Return the [x, y] coordinate for the center point of the cell that contains the specified text.  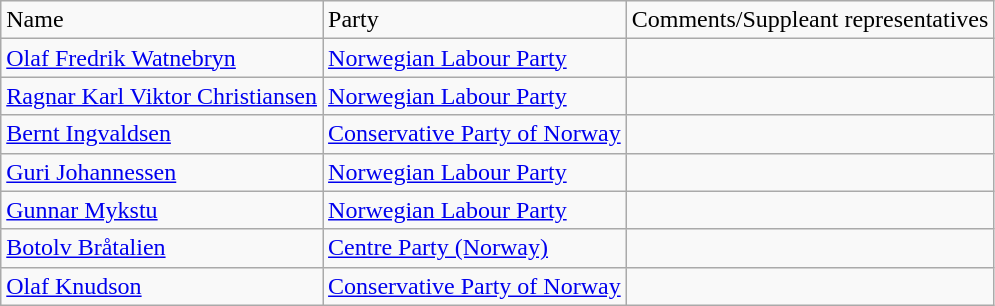
Centre Party (Norway) [475, 248]
Olaf Fredrik Watnebryn [162, 58]
Ragnar Karl Viktor Christiansen [162, 96]
Botolv Bråtalien [162, 248]
Party [475, 20]
Guri Johannessen [162, 172]
Gunnar Mykstu [162, 210]
Olaf Knudson [162, 286]
Name [162, 20]
Bernt Ingvaldsen [162, 134]
Comments/Suppleant representatives [810, 20]
